From the cell containing the given text, extract its center point as [x, y] coordinate. 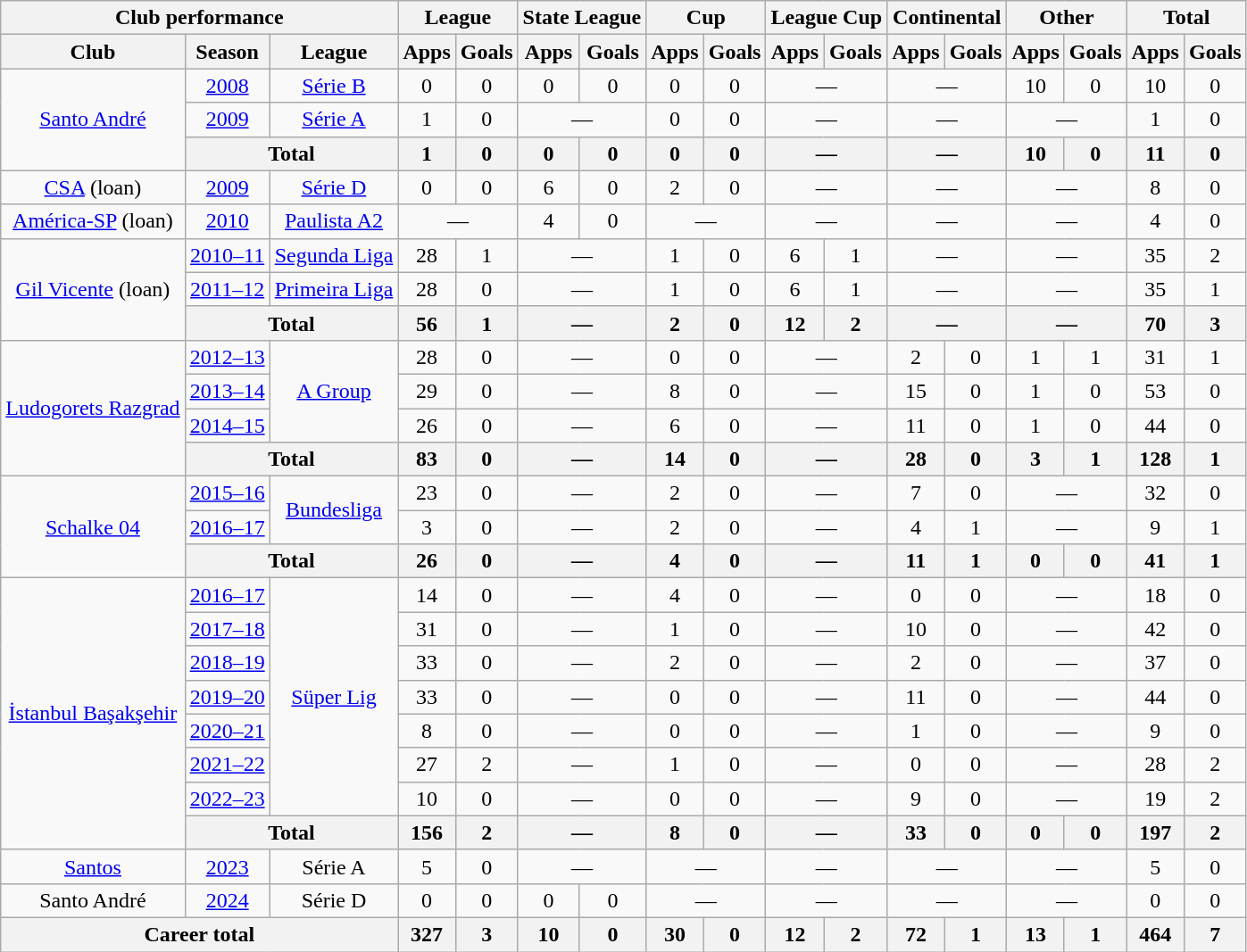
A Group [334, 391]
27 [427, 765]
56 [427, 323]
30 [675, 934]
2018–19 [227, 663]
15 [916, 391]
CSA (loan) [93, 187]
2014–15 [227, 426]
2023 [227, 866]
19 [1155, 799]
State League [582, 18]
Club [93, 52]
53 [1155, 391]
League Cup [827, 18]
41 [1155, 561]
Gil Vicente (loan) [93, 289]
42 [1155, 629]
2024 [227, 900]
2020–21 [227, 731]
128 [1155, 459]
2010–11 [227, 255]
2008 [227, 86]
2022–23 [227, 799]
18 [1155, 595]
72 [916, 934]
327 [427, 934]
2015–16 [227, 493]
2017–18 [227, 629]
2019–20 [227, 697]
Santos [93, 866]
Segunda Liga [334, 255]
197 [1155, 832]
Süper Lig [334, 697]
13 [1035, 934]
Primeira Liga [334, 289]
Schalke 04 [93, 527]
29 [427, 391]
37 [1155, 663]
156 [427, 832]
70 [1155, 323]
2012–13 [227, 357]
Club performance [200, 18]
Season [227, 52]
İstanbul Başakşehir [93, 714]
Série B [334, 86]
Continental [947, 18]
Bundesliga [334, 510]
464 [1155, 934]
32 [1155, 493]
2011–12 [227, 289]
América-SP (loan) [93, 221]
Career total [200, 934]
Paulista A2 [334, 221]
Other [1067, 18]
Ludogorets Razgrad [93, 408]
2021–22 [227, 765]
83 [427, 459]
23 [427, 493]
2010 [227, 221]
Cup [706, 18]
2013–14 [227, 391]
